Pinpoint the cell where the given text exists, returning its (x, y) midpoint coordinate. 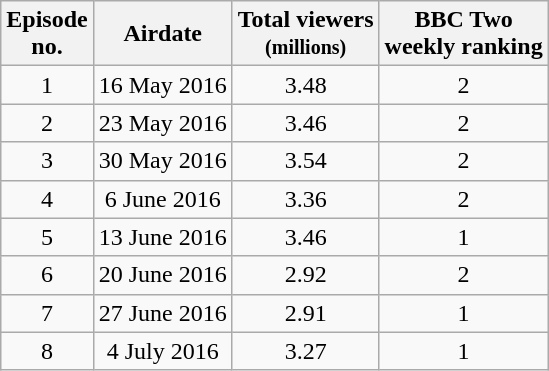
13 June 2016 (162, 237)
16 May 2016 (162, 85)
23 May 2016 (162, 123)
Episodeno. (47, 34)
27 June 2016 (162, 313)
7 (47, 313)
4 July 2016 (162, 351)
6 June 2016 (162, 199)
Airdate (162, 34)
5 (47, 237)
30 May 2016 (162, 161)
2.92 (306, 275)
4 (47, 199)
3 (47, 161)
3.54 (306, 161)
8 (47, 351)
3.27 (306, 351)
BBC Twoweekly ranking (464, 34)
2.91 (306, 313)
3.48 (306, 85)
3.36 (306, 199)
20 June 2016 (162, 275)
6 (47, 275)
Total viewers(millions) (306, 34)
